Return (x, y) of the center of cell containing provided text 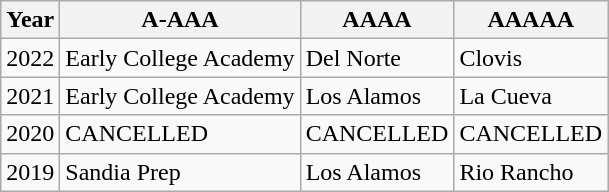
Del Norte (377, 58)
Clovis (531, 58)
AAAAA (531, 20)
A-AAA (180, 20)
Year (30, 20)
AAAA (377, 20)
2021 (30, 96)
2019 (30, 172)
La Cueva (531, 96)
Sandia Prep (180, 172)
Rio Rancho (531, 172)
2022 (30, 58)
2020 (30, 134)
